Locate the cell with the specified text and output its (x, y) center coordinate. 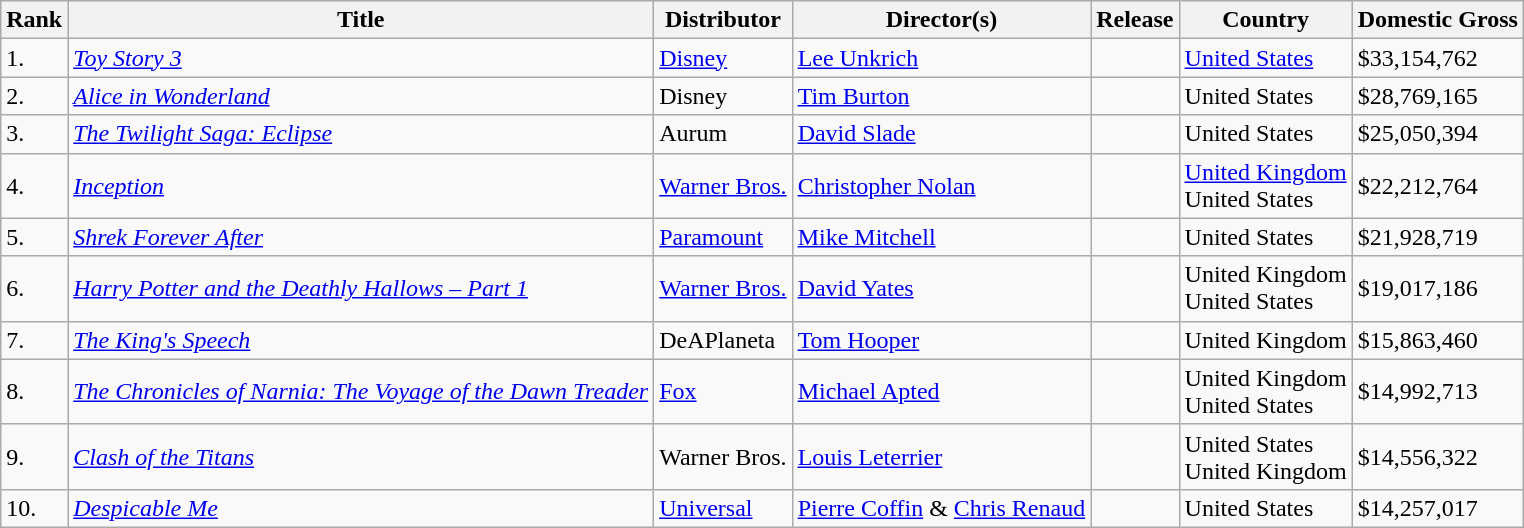
6. (34, 288)
Universal (723, 508)
Country (1266, 20)
Inception (361, 186)
Distributor (723, 20)
10. (34, 508)
Shrek Forever After (361, 237)
Despicable Me (361, 508)
United Kingdom (1266, 340)
Harry Potter and the Deathly Hallows – Part 1 (361, 288)
David Yates (942, 288)
$28,769,165 (1438, 96)
$21,928,719 (1438, 237)
Tom Hooper (942, 340)
Mike Mitchell (942, 237)
$14,992,713 (1438, 392)
David Slade (942, 134)
$14,257,017 (1438, 508)
Release (1135, 20)
$14,556,322 (1438, 456)
Rank (34, 20)
$22,212,764 (1438, 186)
5. (34, 237)
Aurum (723, 134)
Pierre Coffin & Chris Renaud (942, 508)
Louis Leterrier (942, 456)
Alice in Wonderland (361, 96)
$33,154,762 (1438, 58)
Title (361, 20)
The King's Speech (361, 340)
Lee Unkrich (942, 58)
The Chronicles of Narnia: The Voyage of the Dawn Treader (361, 392)
$15,863,460 (1438, 340)
Domestic Gross (1438, 20)
1. (34, 58)
$25,050,394 (1438, 134)
DeAPlaneta (723, 340)
9. (34, 456)
7. (34, 340)
2. (34, 96)
Director(s) (942, 20)
Fox (723, 392)
8. (34, 392)
Michael Apted (942, 392)
Tim Burton (942, 96)
4. (34, 186)
Christopher Nolan (942, 186)
$19,017,186 (1438, 288)
Toy Story 3 (361, 58)
Paramount (723, 237)
3. (34, 134)
Clash of the Titans (361, 456)
United StatesUnited Kingdom (1266, 456)
The Twilight Saga: Eclipse (361, 134)
